Detect which cell encompasses the target text, then output its [x, y] center coordinate. 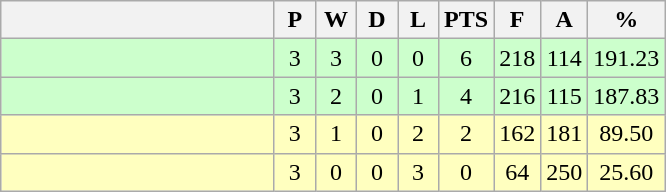
115 [564, 96]
89.50 [626, 134]
F [518, 20]
25.60 [626, 172]
4 [466, 96]
L [418, 20]
P [294, 20]
187.83 [626, 96]
PTS [466, 20]
216 [518, 96]
A [564, 20]
6 [466, 58]
191.23 [626, 58]
D [376, 20]
114 [564, 58]
181 [564, 134]
64 [518, 172]
162 [518, 134]
% [626, 20]
250 [564, 172]
218 [518, 58]
W [336, 20]
